From the cell containing the given text, extract its center point as [X, Y] coordinate. 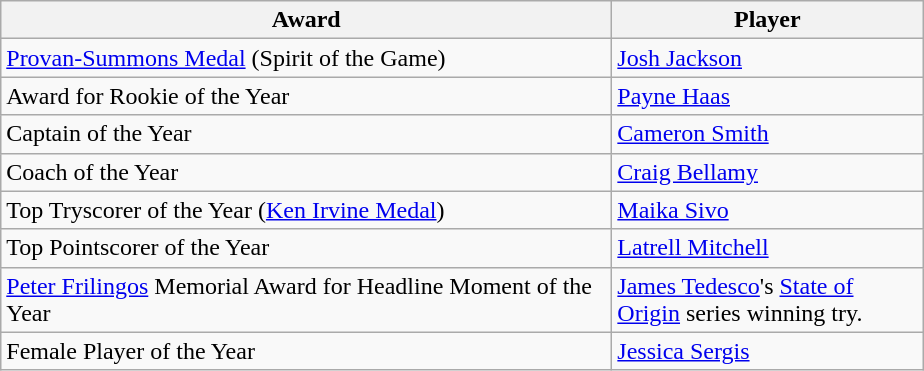
Payne Haas [768, 96]
Provan-Summons Medal (Spirit of the Game) [306, 58]
Cameron Smith [768, 134]
Player [768, 20]
Top Tryscorer of the Year (Ken Irvine Medal) [306, 210]
Female Player of the Year [306, 351]
James Tedesco's State of Origin series winning try. [768, 300]
Jessica Sergis [768, 351]
Coach of the Year [306, 172]
Captain of the Year [306, 134]
Craig Bellamy [768, 172]
Maika Sivo [768, 210]
Latrell Mitchell [768, 248]
Peter Frilingos Memorial Award for Headline Moment of the Year [306, 300]
Top Pointscorer of the Year [306, 248]
Josh Jackson [768, 58]
Award for Rookie of the Year [306, 96]
Award [306, 20]
